Find where the given text appears and provide that cell's center as (x, y) coordinate. 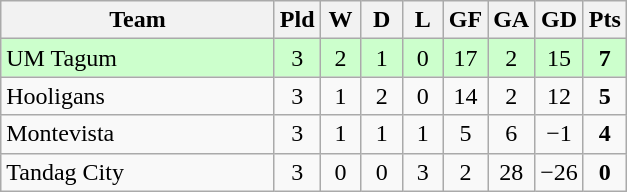
Pld (297, 20)
4 (604, 134)
−1 (560, 134)
14 (465, 96)
7 (604, 58)
6 (512, 134)
Tandag City (138, 172)
Team (138, 20)
15 (560, 58)
W (340, 20)
D (382, 20)
−26 (560, 172)
L (422, 20)
GD (560, 20)
GF (465, 20)
17 (465, 58)
Hooligans (138, 96)
12 (560, 96)
GA (512, 20)
Montevista (138, 134)
Pts (604, 20)
28 (512, 172)
UM Tagum (138, 58)
